Return the (X, Y) coordinate for the center point of the cell that contains the specified text.  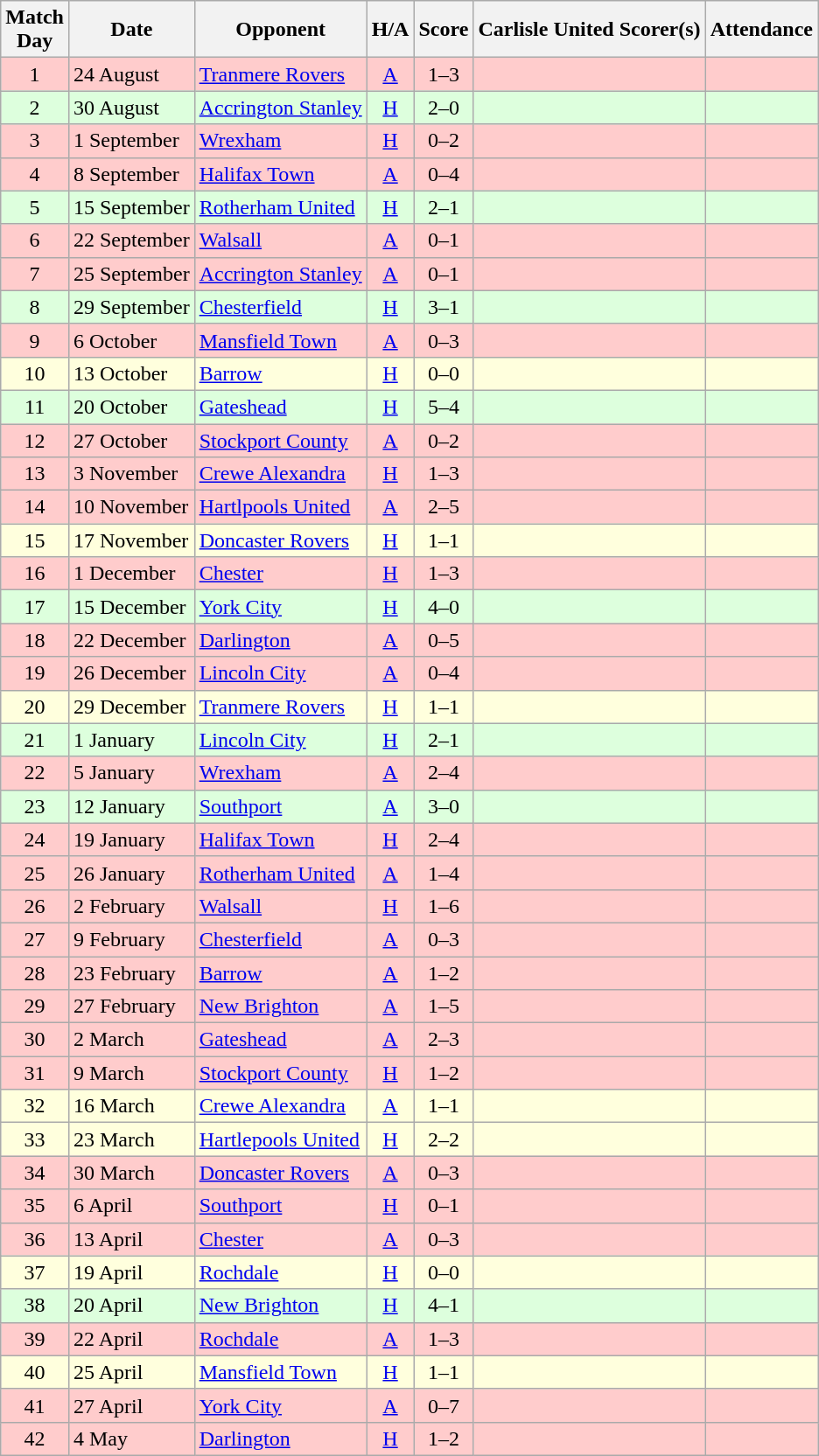
Date (131, 30)
6 April (131, 1206)
1 January (131, 740)
13 October (131, 373)
26 December (131, 673)
2–3 (444, 1040)
2 (35, 108)
38 (35, 1306)
9 (35, 340)
1–6 (444, 906)
H/A (390, 30)
35 (35, 1206)
36 (35, 1239)
1 (35, 74)
22 December (131, 640)
5–4 (444, 407)
8 (35, 307)
6 (35, 240)
29 December (131, 707)
3–1 (444, 307)
32 (35, 1106)
0–5 (444, 640)
3 (35, 141)
15 December (131, 607)
27 February (131, 1007)
26 January (131, 873)
5 (35, 207)
22 (35, 773)
15 September (131, 207)
20 (35, 707)
41 (35, 1405)
27 (35, 939)
18 (35, 640)
0–7 (444, 1405)
19 April (131, 1272)
25 April (131, 1372)
11 (35, 407)
9 March (131, 1073)
13 April (131, 1239)
20 October (131, 407)
24 August (131, 74)
2–5 (444, 507)
19 January (131, 839)
Score (444, 30)
42 (35, 1439)
4 May (131, 1439)
10 November (131, 507)
23 March (131, 1139)
16 (35, 574)
Match Day (35, 30)
8 September (131, 174)
1 December (131, 574)
10 (35, 373)
37 (35, 1272)
19 (35, 673)
12 January (131, 806)
Hartlepools United (280, 1139)
2–0 (444, 108)
31 (35, 1073)
27 April (131, 1405)
30 August (131, 108)
9 February (131, 939)
Hartlpools United (280, 507)
26 (35, 906)
29 (35, 1007)
30 (35, 1040)
25 September (131, 274)
21 (35, 740)
2 February (131, 906)
1–5 (444, 1007)
33 (35, 1139)
34 (35, 1173)
15 (35, 540)
3–0 (444, 806)
Carlisle United Scorer(s) (590, 30)
23 February (131, 973)
30 March (131, 1173)
24 (35, 839)
14 (35, 507)
28 (35, 973)
29 September (131, 307)
12 (35, 440)
22 April (131, 1339)
23 (35, 806)
3 November (131, 474)
1 September (131, 141)
4 (35, 174)
7 (35, 274)
5 January (131, 773)
40 (35, 1372)
6 October (131, 340)
16 March (131, 1106)
17 November (131, 540)
2 March (131, 1040)
39 (35, 1339)
Attendance (761, 30)
13 (35, 474)
4–1 (444, 1306)
Opponent (280, 30)
20 April (131, 1306)
27 October (131, 440)
1–4 (444, 873)
25 (35, 873)
4–0 (444, 607)
22 September (131, 240)
2–2 (444, 1139)
17 (35, 607)
